Find where the given text appears and provide that cell's center as [X, Y] coordinate. 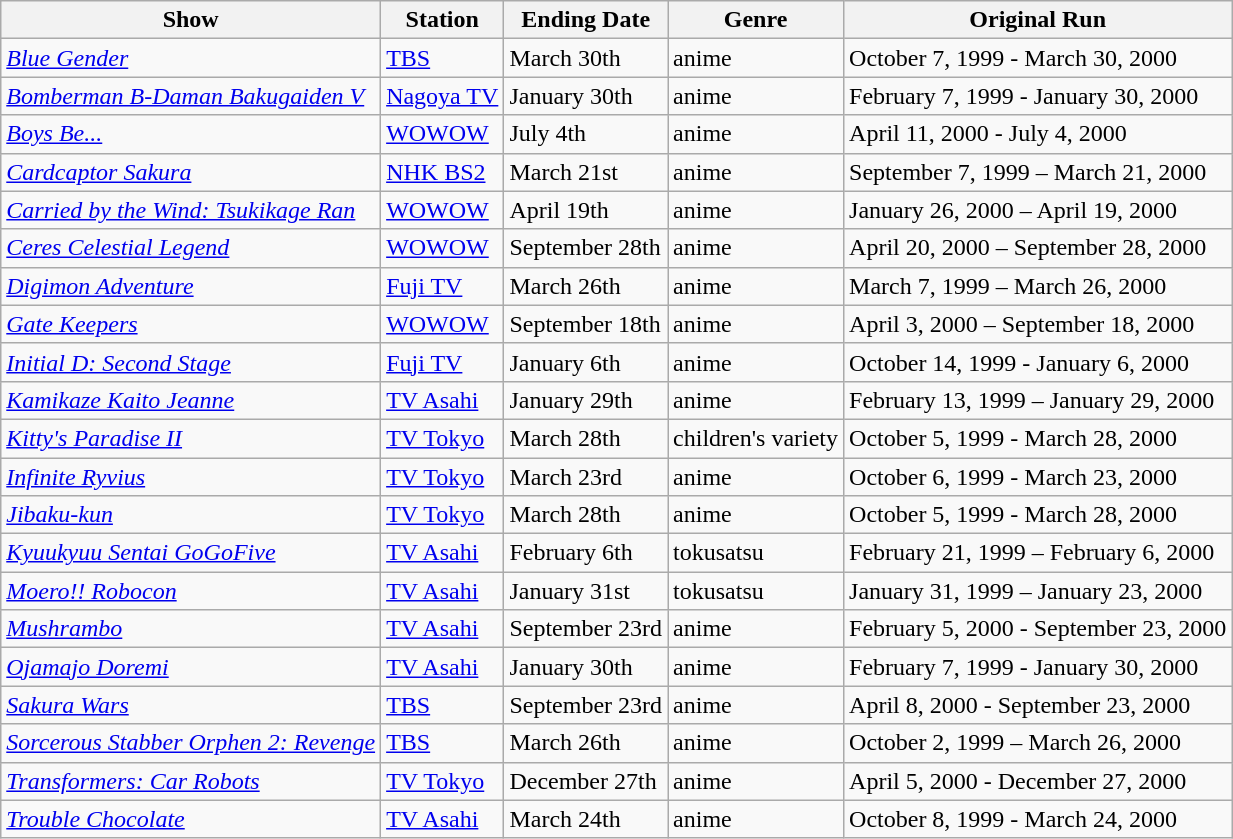
Kamikaze Kaito Jeanne [191, 400]
Sakura Wars [191, 705]
September 7, 1999 – March 21, 2000 [1038, 172]
Original Run [1038, 20]
March 30th [586, 58]
February 21, 1999 – February 6, 2000 [1038, 553]
January 31st [586, 591]
Moero!! Robocon [191, 591]
children's variety [756, 438]
Sorcerous Stabber Orphen 2: Revenge [191, 743]
Kitty's Paradise II [191, 438]
Cardcaptor Sakura [191, 172]
March 23rd [586, 477]
Jibaku-kun [191, 515]
July 4th [586, 134]
Ending Date [586, 20]
April 3, 2000 – September 18, 2000 [1038, 324]
Boys Be... [191, 134]
Trouble Chocolate [191, 819]
April 8, 2000 - September 23, 2000 [1038, 705]
October 2, 1999 – March 26, 2000 [1038, 743]
October 6, 1999 - March 23, 2000 [1038, 477]
January 6th [586, 362]
February 5, 2000 - September 23, 2000 [1038, 629]
March 24th [586, 819]
October 14, 1999 - January 6, 2000 [1038, 362]
Initial D: Second Stage [191, 362]
December 27th [586, 781]
February 13, 1999 – January 29, 2000 [1038, 400]
Genre [756, 20]
October 8, 1999 - March 24, 2000 [1038, 819]
Gate Keepers [191, 324]
September 28th [586, 248]
Bomberman B-Daman Bakugaiden V [191, 96]
January 26, 2000 – April 19, 2000 [1038, 210]
Digimon Adventure [191, 286]
Carried by the Wind: Tsukikage Ran [191, 210]
NHK BS2 [442, 172]
January 31, 1999 – January 23, 2000 [1038, 591]
April 20, 2000 – September 28, 2000 [1038, 248]
April 19th [586, 210]
Transformers: Car Robots [191, 781]
February 6th [586, 553]
Ojamajo Doremi [191, 667]
Nagoya TV [442, 96]
April 11, 2000 - July 4, 2000 [1038, 134]
Blue Gender [191, 58]
Mushrambo [191, 629]
Infinite Ryvius [191, 477]
Show [191, 20]
Ceres Celestial Legend [191, 248]
March 21st [586, 172]
Station [442, 20]
January 29th [586, 400]
September 18th [586, 324]
October 7, 1999 - March 30, 2000 [1038, 58]
Kyuukyuu Sentai GoGoFive [191, 553]
March 7, 1999 – March 26, 2000 [1038, 286]
April 5, 2000 - December 27, 2000 [1038, 781]
